From the cell containing the given text, extract its center point as [X, Y] coordinate. 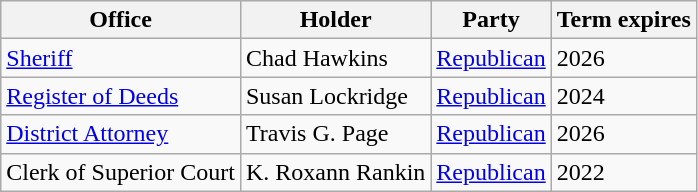
Party [491, 20]
Register of Deeds [121, 96]
Term expires [624, 20]
Office [121, 20]
2024 [624, 96]
District Attorney [121, 134]
Susan Lockridge [335, 96]
Travis G. Page [335, 134]
Holder [335, 20]
2022 [624, 172]
Sheriff [121, 58]
Clerk of Superior Court [121, 172]
Chad Hawkins [335, 58]
K. Roxann Rankin [335, 172]
